Return (x, y) of the center of cell containing provided text 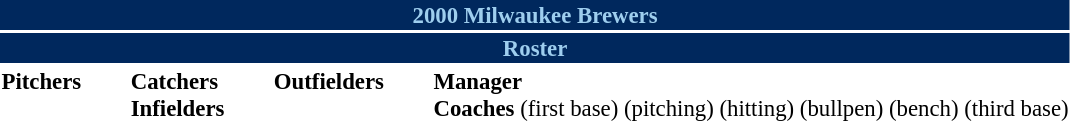
Roster (535, 48)
2000 Milwaukee Brewers (535, 15)
